Detect which cell encompasses the target text, then output its [X, Y] center coordinate. 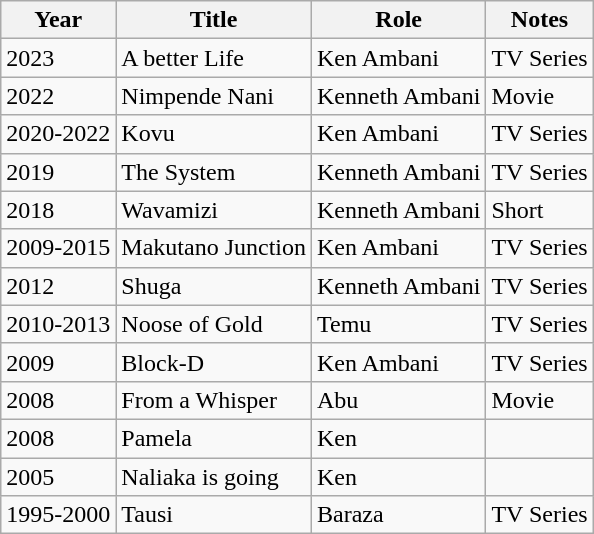
Notes [540, 20]
Wavamizi [214, 210]
The System [214, 172]
Temu [399, 324]
Abu [399, 400]
2012 [58, 286]
2019 [58, 172]
Makutano Junction [214, 248]
From a Whisper [214, 400]
2022 [58, 96]
Title [214, 20]
Role [399, 20]
Nimpende Nani [214, 96]
Baraza [399, 515]
2009 [58, 362]
Shuga [214, 286]
Noose of Gold [214, 324]
Short [540, 210]
2005 [58, 477]
A better Life [214, 58]
Pamela [214, 438]
2010-2013 [58, 324]
Block-D [214, 362]
Year [58, 20]
2009-2015 [58, 248]
Tausi [214, 515]
2018 [58, 210]
1995-2000 [58, 515]
Kovu [214, 134]
Naliaka is going [214, 477]
2020-2022 [58, 134]
2023 [58, 58]
